Return the (x, y) coordinate for the center point of the cell that contains the specified text.  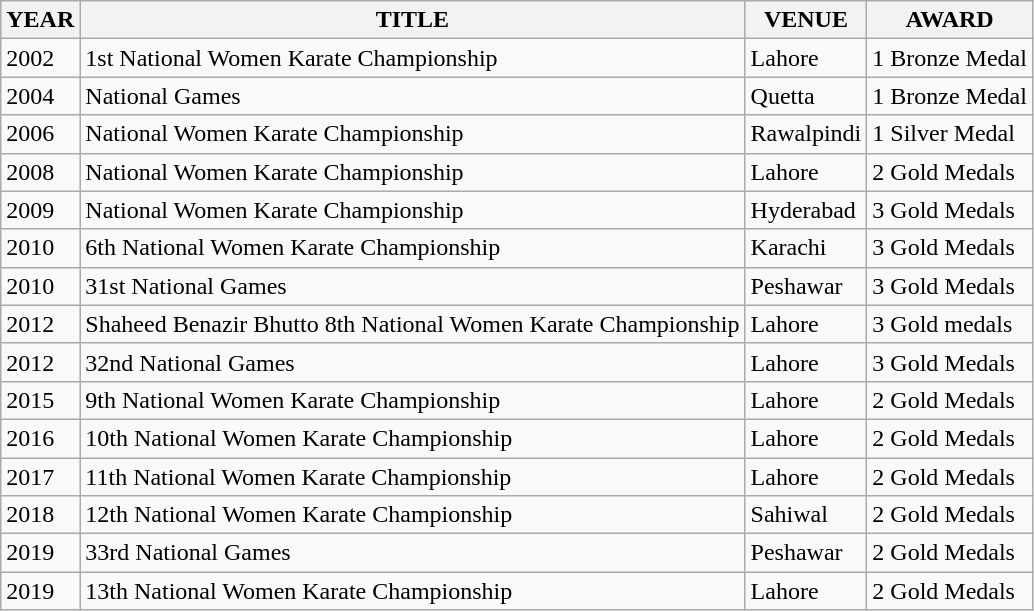
2009 (40, 210)
11th National Women Karate Championship (412, 477)
1st National Women Karate Championship (412, 58)
3 Gold medals (950, 324)
AWARD (950, 20)
Sahiwal (806, 515)
9th National Women Karate Championship (412, 400)
National Games (412, 96)
2008 (40, 172)
10th National Women Karate Championship (412, 438)
1 Silver Medal (950, 134)
Shaheed Benazir Bhutto 8th National Women Karate Championship (412, 324)
2016 (40, 438)
YEAR (40, 20)
31st National Games (412, 286)
TITLE (412, 20)
33rd National Games (412, 553)
6th National Women Karate Championship (412, 248)
13th National Women Karate Championship (412, 591)
Rawalpindi (806, 134)
2018 (40, 515)
2004 (40, 96)
Hyderabad (806, 210)
32nd National Games (412, 362)
2006 (40, 134)
12th National Women Karate Championship (412, 515)
Quetta (806, 96)
2002 (40, 58)
2017 (40, 477)
VENUE (806, 20)
2015 (40, 400)
Karachi (806, 248)
